Return (x, y) of the center of cell containing provided text 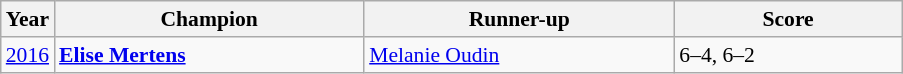
Runner-up (519, 19)
Year (28, 19)
Score (788, 19)
2016 (28, 55)
Champion (209, 19)
Elise Mertens (209, 55)
Melanie Oudin (519, 55)
6–4, 6–2 (788, 55)
